Determine the (X, Y) coordinate at the center of the cell enclosing the given text.  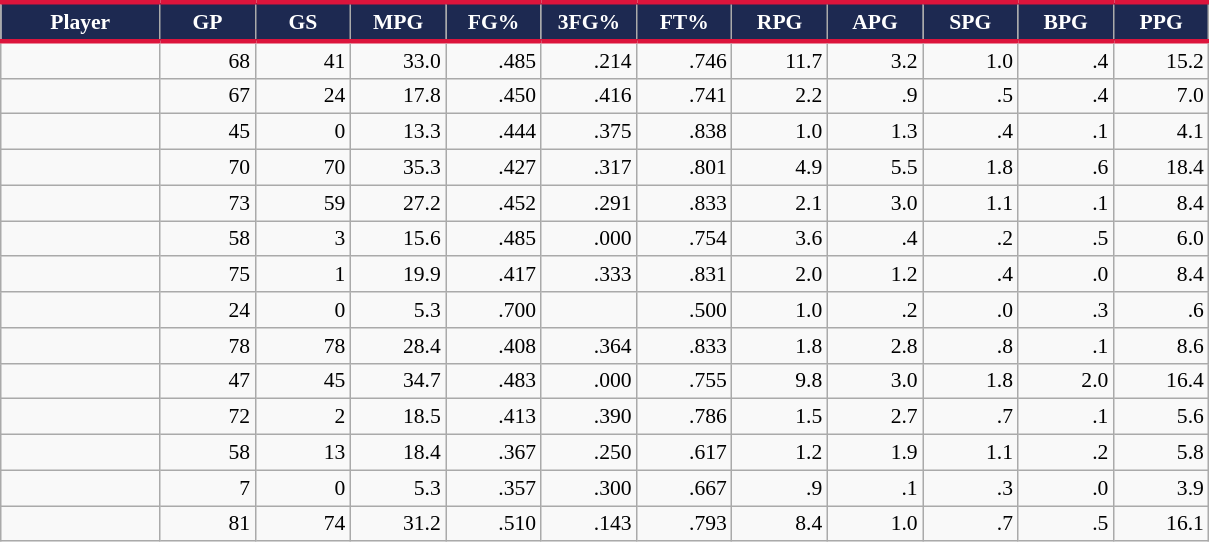
.746 (684, 60)
31.2 (398, 524)
6.0 (1161, 239)
.452 (494, 203)
.367 (494, 453)
47 (208, 381)
5.5 (874, 168)
PPG (1161, 22)
.617 (684, 453)
4.9 (780, 168)
.390 (588, 417)
8.6 (1161, 346)
4.1 (1161, 132)
72 (208, 417)
.214 (588, 60)
.793 (684, 524)
19.9 (398, 275)
3.9 (1161, 488)
67 (208, 96)
APG (874, 22)
1 (302, 275)
.250 (588, 453)
.838 (684, 132)
81 (208, 524)
33.0 (398, 60)
.741 (684, 96)
3.2 (874, 60)
Player (80, 22)
7 (208, 488)
5.8 (1161, 453)
.444 (494, 132)
.364 (588, 346)
.413 (494, 417)
1.5 (780, 417)
.500 (684, 310)
13.3 (398, 132)
.831 (684, 275)
.450 (494, 96)
11.7 (780, 60)
3FG% (588, 22)
74 (302, 524)
2.1 (780, 203)
15.6 (398, 239)
3 (302, 239)
35.3 (398, 168)
73 (208, 203)
2.7 (874, 417)
GP (208, 22)
28.4 (398, 346)
.700 (494, 310)
16.4 (1161, 381)
.510 (494, 524)
.754 (684, 239)
7.0 (1161, 96)
FT% (684, 22)
1.3 (874, 132)
.143 (588, 524)
.667 (684, 488)
13 (302, 453)
.483 (494, 381)
.801 (684, 168)
1.9 (874, 453)
27.2 (398, 203)
17.8 (398, 96)
.8 (970, 346)
16.1 (1161, 524)
.300 (588, 488)
.755 (684, 381)
5.6 (1161, 417)
34.7 (398, 381)
GS (302, 22)
59 (302, 203)
RPG (780, 22)
.427 (494, 168)
15.2 (1161, 60)
.375 (588, 132)
9.8 (780, 381)
.786 (684, 417)
2.2 (780, 96)
SPG (970, 22)
BPG (1066, 22)
.333 (588, 275)
.408 (494, 346)
2.8 (874, 346)
.416 (588, 96)
75 (208, 275)
MPG (398, 22)
18.5 (398, 417)
FG% (494, 22)
3.6 (780, 239)
.317 (588, 168)
2 (302, 417)
.291 (588, 203)
41 (302, 60)
.417 (494, 275)
.357 (494, 488)
68 (208, 60)
